Search for the cell housing the specified text and yield its [X, Y] center coordinate. 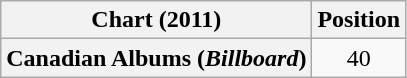
Canadian Albums (Billboard) [156, 58]
Position [359, 20]
40 [359, 58]
Chart (2011) [156, 20]
